Return (X, Y) of the center of cell containing provided text 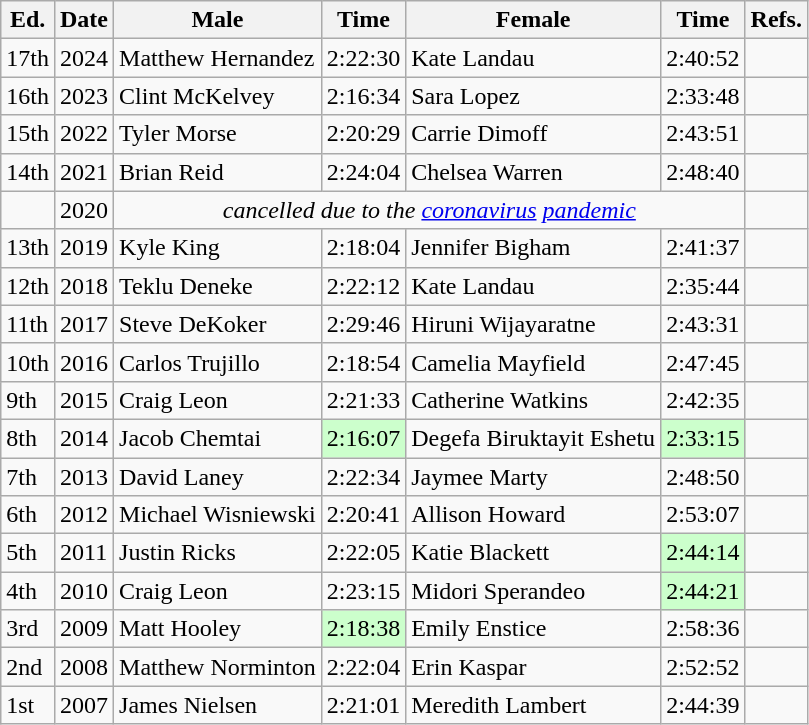
2022 (84, 134)
2:20:29 (363, 134)
Female (534, 20)
11th (28, 324)
2:33:15 (703, 438)
2:40:52 (703, 58)
Katie Blackett (534, 553)
2024 (84, 58)
Erin Kaspar (534, 667)
2023 (84, 96)
2019 (84, 248)
Clint McKelvey (218, 96)
Michael Wisniewski (218, 515)
2013 (84, 477)
2016 (84, 362)
2017 (84, 324)
2:42:35 (703, 400)
2:33:48 (703, 96)
Matthew Norminton (218, 667)
Sara Lopez (534, 96)
2018 (84, 286)
2012 (84, 515)
7th (28, 477)
6th (28, 515)
2:47:45 (703, 362)
2:52:52 (703, 667)
James Nielsen (218, 705)
Midori Sperandeo (534, 591)
Justin Ricks (218, 553)
2:16:07 (363, 438)
15th (28, 134)
cancelled due to the coronavirus pandemic (430, 210)
Refs. (776, 20)
Matthew Hernandez (218, 58)
Brian Reid (218, 172)
1st (28, 705)
4th (28, 591)
2:20:41 (363, 515)
2:44:21 (703, 591)
2nd (28, 667)
9th (28, 400)
2020 (84, 210)
2:18:38 (363, 629)
Tyler Morse (218, 134)
2:21:01 (363, 705)
2:24:04 (363, 172)
12th (28, 286)
Teklu Deneke (218, 286)
2:43:51 (703, 134)
14th (28, 172)
Emily Enstice (534, 629)
2:21:33 (363, 400)
Hiruni Wijayaratne (534, 324)
2:23:15 (363, 591)
Kyle King (218, 248)
2008 (84, 667)
2:41:37 (703, 248)
2:44:39 (703, 705)
David Laney (218, 477)
2:48:40 (703, 172)
Jennifer Bigham (534, 248)
2:16:34 (363, 96)
2:22:04 (363, 667)
2:18:04 (363, 248)
Matt Hooley (218, 629)
13th (28, 248)
2:22:12 (363, 286)
Camelia Mayfield (534, 362)
2010 (84, 591)
3rd (28, 629)
2015 (84, 400)
2007 (84, 705)
Male (218, 20)
Carrie Dimoff (534, 134)
2021 (84, 172)
8th (28, 438)
Catherine Watkins (534, 400)
Ed. (28, 20)
Chelsea Warren (534, 172)
2:53:07 (703, 515)
Carlos Trujillo (218, 362)
2:22:34 (363, 477)
2011 (84, 553)
2:44:14 (703, 553)
2:22:05 (363, 553)
2:29:46 (363, 324)
17th (28, 58)
2:22:30 (363, 58)
Steve DeKoker (218, 324)
2:18:54 (363, 362)
2:48:50 (703, 477)
2014 (84, 438)
Jacob Chemtai (218, 438)
Jaymee Marty (534, 477)
5th (28, 553)
2:35:44 (703, 286)
10th (28, 362)
2:43:31 (703, 324)
16th (28, 96)
Allison Howard (534, 515)
2:58:36 (703, 629)
Degefa Biruktayit Eshetu (534, 438)
Date (84, 20)
2009 (84, 629)
Meredith Lambert (534, 705)
